Detect which cell encompasses the target text, then output its [x, y] center coordinate. 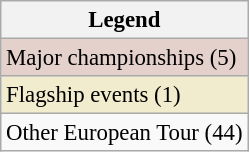
Other European Tour (44) [124, 133]
Legend [124, 20]
Flagship events (1) [124, 95]
Major championships (5) [124, 58]
